Provide the (X, Y) coordinate of the cell's center where the given text is located.  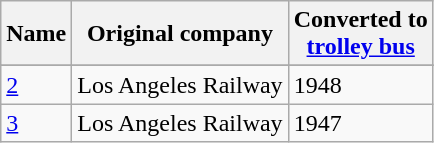
2 (36, 85)
1947 (360, 123)
Original company (180, 34)
Name (36, 34)
1948 (360, 85)
Converted totrolley bus (360, 34)
3 (36, 123)
